For the text-containing cell, return its midpoint in (X, Y) coordinate format. 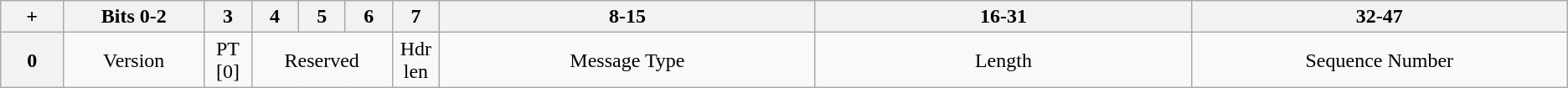
Sequence Number (1379, 60)
+ (32, 17)
32-47 (1379, 17)
PT [0] (228, 60)
Reserved (322, 60)
7 (415, 17)
8-15 (627, 17)
5 (322, 17)
Version (134, 60)
16-31 (1003, 17)
4 (275, 17)
0 (32, 60)
3 (228, 17)
Message Type (627, 60)
Hdr len (415, 60)
6 (369, 17)
Bits 0-2 (134, 17)
Length (1003, 60)
